Determine the [x, y] coordinate at the center of the cell enclosing the given text.  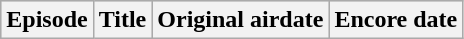
Title [122, 20]
Encore date [396, 20]
Original airdate [240, 20]
Episode [47, 20]
